Locate the cell with the specified text and output its (x, y) center coordinate. 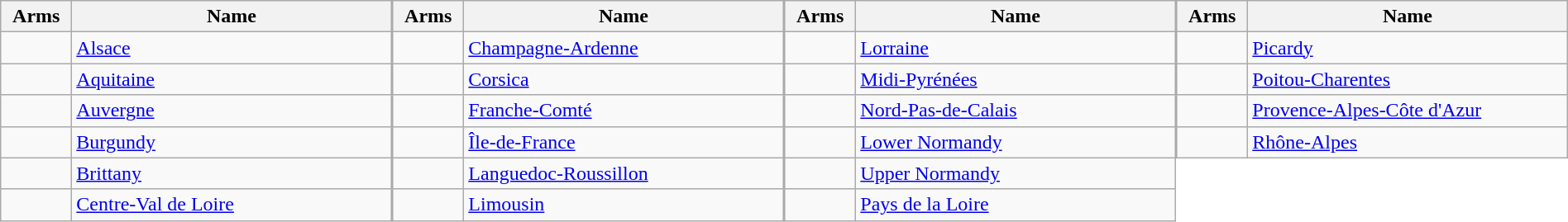
Centre-Val de Loire (232, 205)
Corsica (624, 79)
Provence-Alpes-Côte d'Azur (1408, 111)
Champagne-Ardenne (624, 48)
Alsace (232, 48)
Franche-Comté (624, 111)
Picardy (1408, 48)
Midi-Pyrénées (1016, 79)
Île-de-France (624, 142)
Nord-Pas-de-Calais (1016, 111)
Upper Normandy (1016, 173)
Burgundy (232, 142)
Rhône-Alpes (1408, 142)
Lorraine (1016, 48)
Auvergne (232, 111)
Brittany (232, 173)
Pays de la Loire (1016, 205)
Poitou-Charentes (1408, 79)
Lower Normandy (1016, 142)
Languedoc-Roussillon (624, 173)
Limousin (624, 205)
Aquitaine (232, 79)
